Locate the cell with the specified text and output its [X, Y] center coordinate. 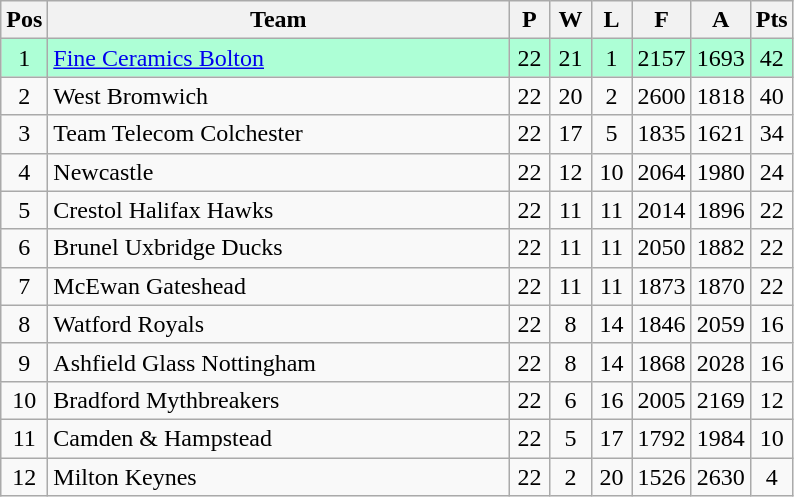
Brunel Uxbridge Ducks [278, 248]
3 [24, 134]
2014 [662, 210]
2028 [720, 362]
P [530, 20]
Fine Ceramics Bolton [278, 58]
1980 [720, 172]
1792 [662, 438]
F [662, 20]
40 [772, 96]
2059 [720, 324]
2005 [662, 400]
2600 [662, 96]
2630 [720, 477]
9 [24, 362]
1835 [662, 134]
West Bromwich [278, 96]
1526 [662, 477]
1818 [720, 96]
McEwan Gateshead [278, 286]
1984 [720, 438]
42 [772, 58]
Pts [772, 20]
1621 [720, 134]
2169 [720, 400]
Milton Keynes [278, 477]
Ashfield Glass Nottingham [278, 362]
W [570, 20]
7 [24, 286]
2064 [662, 172]
L [612, 20]
1868 [662, 362]
2050 [662, 248]
1873 [662, 286]
2157 [662, 58]
Crestol Halifax Hawks [278, 210]
1870 [720, 286]
Bradford Mythbreakers [278, 400]
Newcastle [278, 172]
Team Telecom Colchester [278, 134]
1693 [720, 58]
1846 [662, 324]
Watford Royals [278, 324]
24 [772, 172]
Camden & Hampstead [278, 438]
A [720, 20]
21 [570, 58]
34 [772, 134]
Pos [24, 20]
1896 [720, 210]
1882 [720, 248]
Team [278, 20]
